Identify which cell holds the provided text, then report its (X, Y) central coordinate. 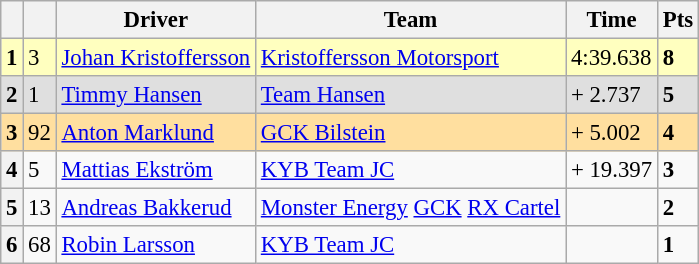
Robin Larsson (156, 245)
Team (410, 20)
4:39.638 (612, 58)
8 (678, 58)
Timmy Hansen (156, 95)
Pts (678, 20)
GCK Bilstein (410, 133)
Anton Marklund (156, 133)
92 (40, 133)
+ 19.397 (612, 170)
Driver (156, 20)
+ 2.737 (612, 95)
68 (40, 245)
Andreas Bakkerud (156, 208)
13 (40, 208)
Johan Kristoffersson (156, 58)
6 (12, 245)
Mattias Ekström (156, 170)
Time (612, 20)
Kristoffersson Motorsport (410, 58)
+ 5.002 (612, 133)
Team Hansen (410, 95)
Monster Energy GCK RX Cartel (410, 208)
